Find where the given text appears and provide that cell's center as (x, y) coordinate. 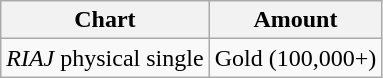
RIAJ physical single (105, 58)
Chart (105, 20)
Amount (296, 20)
Gold (100,000+) (296, 58)
